Output the (X, Y) coordinate of the center of the cell containing the given text.  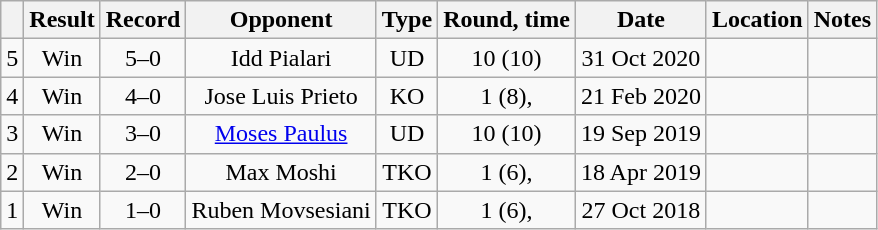
2–0 (143, 172)
Location (757, 20)
Ruben Movsesiani (281, 210)
1 (8), (507, 96)
Type (406, 20)
Moses Paulus (281, 134)
Record (143, 20)
18 Apr 2019 (640, 172)
KO (406, 96)
5 (12, 58)
Notes (842, 20)
Jose Luis Prieto (281, 96)
Idd Pialari (281, 58)
1–0 (143, 210)
19 Sep 2019 (640, 134)
Opponent (281, 20)
27 Oct 2018 (640, 210)
3–0 (143, 134)
Result (62, 20)
5–0 (143, 58)
3 (12, 134)
4–0 (143, 96)
21 Feb 2020 (640, 96)
Round, time (507, 20)
4 (12, 96)
31 Oct 2020 (640, 58)
Max Moshi (281, 172)
Date (640, 20)
1 (12, 210)
2 (12, 172)
